Return the [x, y] coordinate for the center point of the cell that contains the specified text.  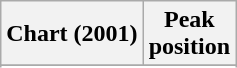
Peak position [189, 34]
Chart (2001) [72, 34]
